Capture the cell that displays the provided text and extract its [X, Y] central coordinate. 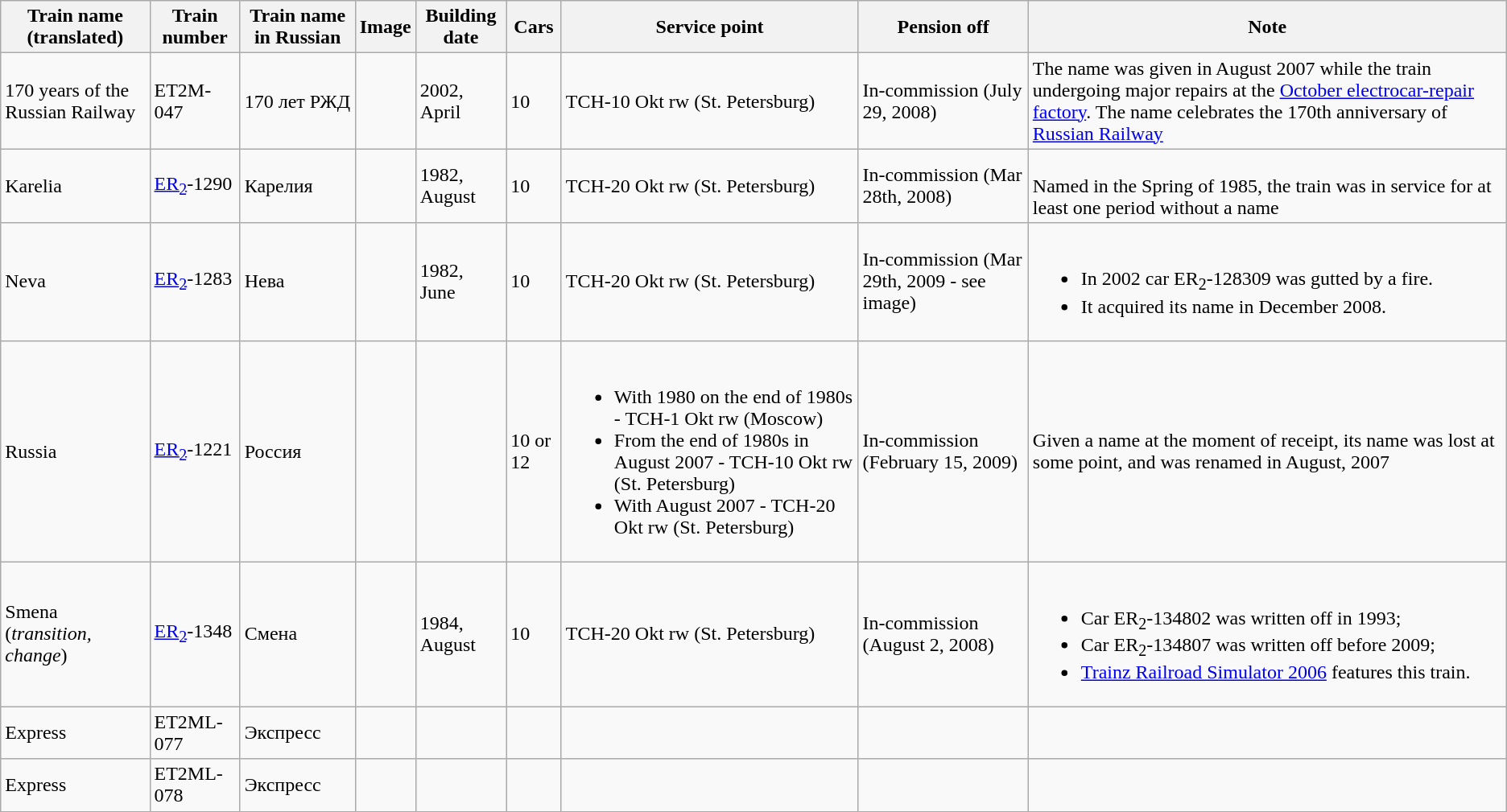
Russia [76, 451]
ET2ML-078 [195, 785]
In-commission (Mar 29th, 2009 - see image) [943, 282]
Named in the Spring of 1985, the train was in service for at least one period without a name [1267, 186]
Россия [298, 451]
1982, June [460, 282]
Train name in Russian [298, 27]
Train number [195, 27]
In-commission (July 29, 2008) [943, 101]
2002, April [460, 101]
ER2-1221 [195, 451]
Smena (transition, сhange) [76, 634]
ET2ML-077 [195, 732]
In-commission (February 15, 2009) [943, 451]
ET2M-047 [195, 101]
Смена [298, 634]
1984, August [460, 634]
170 лет РЖД [298, 101]
Service point [710, 27]
In-commission (Mar 28th, 2008) [943, 186]
TCH-10 Okt rw (St. Petersburg) [710, 101]
Train name (translated) [76, 27]
1982, August [460, 186]
In-commission (August 2, 2008) [943, 634]
Given a name at the moment of receipt, its name was lost at some point, and was renamed in August, 2007 [1267, 451]
Building date [460, 27]
Note [1267, 27]
Pension off [943, 27]
Карелия [298, 186]
In 2002 car ER2-128309 was gutted by a fire.It acquired its name in December 2008. [1267, 282]
Neva [76, 282]
10 or 12 [535, 451]
Car ER2-134802 was written off in 1993;Car ER2-134807 was written off before 2009;Trainz Railroad Simulator 2006 features this train. [1267, 634]
ER2-1283 [195, 282]
170 years of the Russian Railway [76, 101]
Cars [535, 27]
Image [385, 27]
ER2-1290 [195, 186]
ER2-1348 [195, 634]
Нева [298, 282]
Karelia [76, 186]
